Determine the (x, y) coordinate at the center of the cell enclosing the given text.  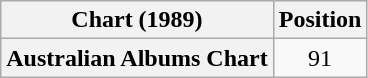
91 (320, 58)
Chart (1989) (137, 20)
Position (320, 20)
Australian Albums Chart (137, 58)
